Extract the [x, y] coordinate from the center of the cell holding the provided text.  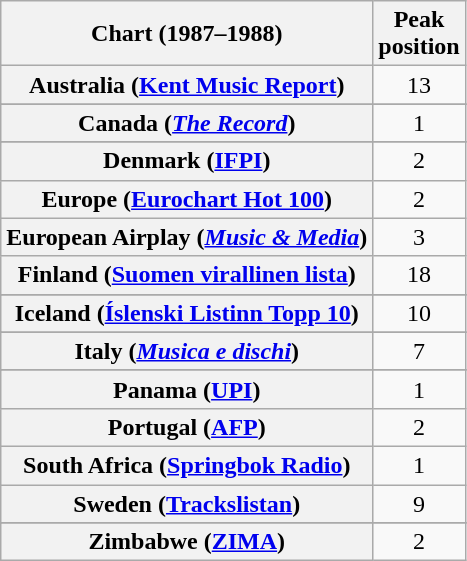
Italy (Musica e dischi) [187, 351]
10 [419, 313]
Canada (The Record) [187, 123]
Zimbabwe (ZIMA) [187, 542]
European Airplay (Music & Media) [187, 237]
Portugal (AFP) [187, 427]
South Africa (Springbok Radio) [187, 465]
18 [419, 275]
3 [419, 237]
Australia (Kent Music Report) [187, 85]
Peakposition [419, 34]
9 [419, 503]
7 [419, 351]
Panama (UPI) [187, 389]
Iceland (Íslenski Listinn Topp 10) [187, 313]
Europe (Eurochart Hot 100) [187, 199]
Finland (Suomen virallinen lista) [187, 275]
Chart (1987–1988) [187, 34]
Denmark (IFPI) [187, 161]
13 [419, 85]
Sweden (Trackslistan) [187, 503]
